Identify which cell holds the provided text, then report its (x, y) central coordinate. 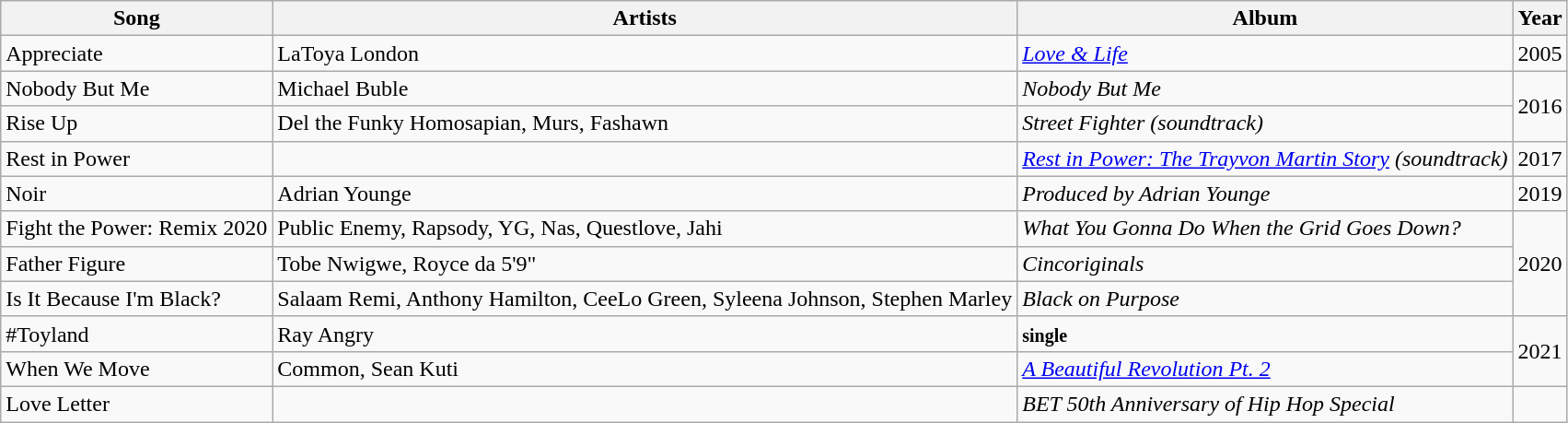
Song (136, 18)
Tobe Nwigwe, Royce da 5'9" (645, 264)
2017 (1539, 159)
#Toyland (136, 334)
Album (1265, 18)
2005 (1539, 53)
2021 (1539, 351)
2016 (1539, 106)
BET 50th Anniversary of Hip Hop Special (1265, 404)
2019 (1539, 194)
When We Move (136, 369)
Father Figure (136, 264)
Black on Purpose (1265, 299)
Del the Funky Homosapian, Murs, Fashawn (645, 123)
2020 (1539, 264)
Love Letter (136, 404)
single (1265, 334)
Year (1539, 18)
Cincoriginals (1265, 264)
Rest in Power (136, 159)
Appreciate (136, 53)
Produced by Adrian Younge (1265, 194)
Public Enemy, Rapsody, YG, Nas, Questlove, Jahi (645, 229)
Common, Sean Kuti (645, 369)
Michael Buble (645, 88)
What You Gonna Do When the Grid Goes Down? (1265, 229)
Noir (136, 194)
Love & Life (1265, 53)
A Beautiful Revolution Pt. 2 (1265, 369)
Fight the Power: Remix 2020 (136, 229)
Ray Angry (645, 334)
LaToya London (645, 53)
Rise Up (136, 123)
Rest in Power: The Trayvon Martin Story (soundtrack) (1265, 159)
Adrian Younge (645, 194)
Salaam Remi, Anthony Hamilton, CeeLo Green, Syleena Johnson, Stephen Marley (645, 299)
Is It Because I'm Black? (136, 299)
Artists (645, 18)
Street Fighter (soundtrack) (1265, 123)
